Output the (X, Y) coordinate of the center of the cell containing the given text.  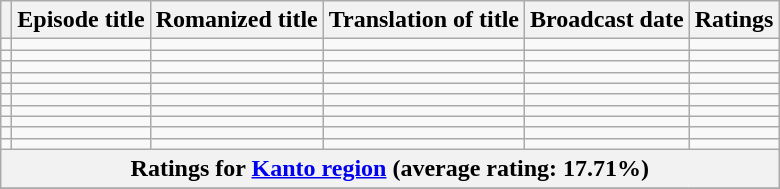
Broadcast date (608, 20)
Ratings (734, 20)
Translation of title (424, 20)
Romanized title (236, 20)
Ratings for Kanto region (average rating: 17.71%) (390, 168)
Episode title (81, 20)
